Return [X, Y] of the center of cell containing provided text 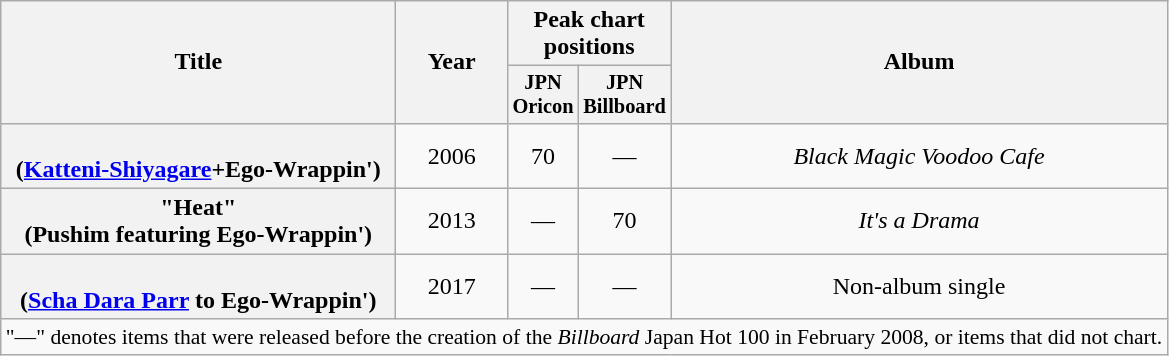
JPNBillboard [624, 95]
Year [452, 62]
2013 [452, 222]
(Katteni-Shiyagare+Ego-Wrappin') [198, 156]
"Heat"(Pushim featuring Ego-Wrappin') [198, 222]
Album [919, 62]
Peak chart positions [590, 34]
Title [198, 62]
"—" denotes items that were released before the creation of the Billboard Japan Hot 100 in February 2008, or items that did not chart. [584, 337]
Non-album single [919, 286]
JPNOricon [544, 95]
2006 [452, 156]
Black Magic Voodoo Cafe [919, 156]
(Scha Dara Parr to Ego-Wrappin') [198, 286]
2017 [452, 286]
It's a Drama [919, 222]
